Scan for the cell matching the given text and deliver its (x, y) coordinate at center. 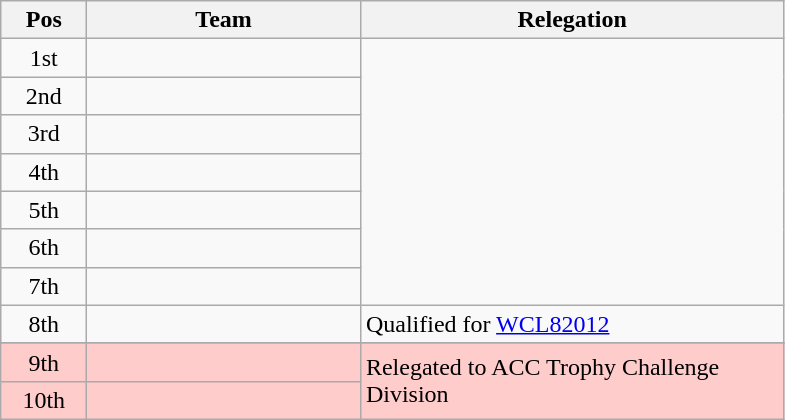
Team (224, 20)
Relegated to ACC Trophy Challenge Division (572, 381)
4th (44, 172)
10th (44, 400)
2nd (44, 96)
7th (44, 286)
Relegation (572, 20)
8th (44, 324)
Qualified for WCL82012 (572, 324)
5th (44, 210)
Pos (44, 20)
1st (44, 58)
6th (44, 248)
3rd (44, 134)
9th (44, 362)
